Detect which cell encompasses the target text, then output its [X, Y] center coordinate. 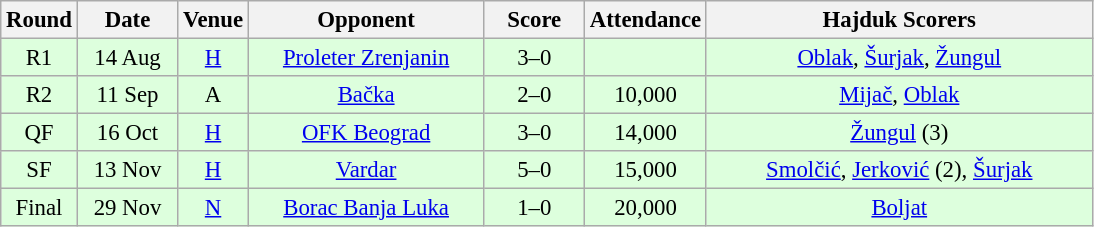
Bačka [366, 95]
Vardar [366, 170]
1–0 [534, 208]
QF [39, 133]
Proleter Zrenjanin [366, 58]
R2 [39, 95]
SF [39, 170]
10,000 [646, 95]
OFK Beograd [366, 133]
A [214, 95]
Attendance [646, 20]
13 Nov [128, 170]
Boljat [899, 208]
2–0 [534, 95]
Final [39, 208]
Opponent [366, 20]
5–0 [534, 170]
Smolčić, Jerković (2), Šurjak [899, 170]
N [214, 208]
29 Nov [128, 208]
Borac Banja Luka [366, 208]
Score [534, 20]
Oblak, Šurjak, Žungul [899, 58]
15,000 [646, 170]
20,000 [646, 208]
Date [128, 20]
16 Oct [128, 133]
Venue [214, 20]
14,000 [646, 133]
Hajduk Scorers [899, 20]
R1 [39, 58]
Mijač, Oblak [899, 95]
11 Sep [128, 95]
Žungul (3) [899, 133]
14 Aug [128, 58]
Round [39, 20]
